Pinpoint the cell where the given text exists, returning its (x, y) midpoint coordinate. 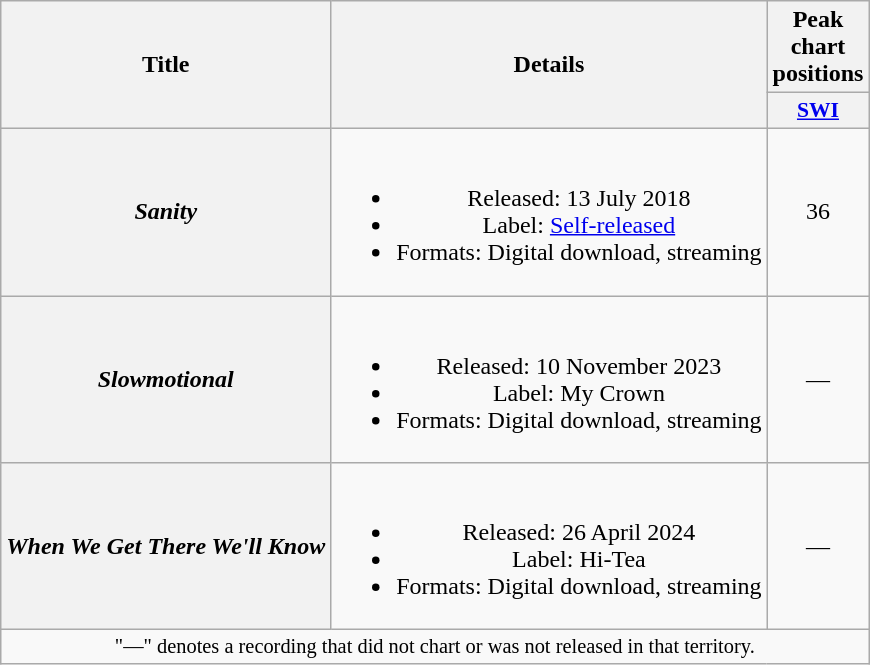
Sanity (166, 212)
Released: 10 November 2023Label: My CrownFormats: Digital download, streaming (549, 380)
Slowmotional (166, 380)
Peak chart positions (818, 47)
"—" denotes a recording that did not chart or was not released in that territory. (435, 647)
Details (549, 65)
When We Get There We'll Know (166, 546)
36 (818, 212)
Released: 26 April 2024Label: Hi-TeaFormats: Digital download, streaming (549, 546)
Released: 13 July 2018Label: Self-releasedFormats: Digital download, streaming (549, 212)
Title (166, 65)
SWI (818, 111)
